Determine the [x, y] coordinate at the center of the cell enclosing the given text.  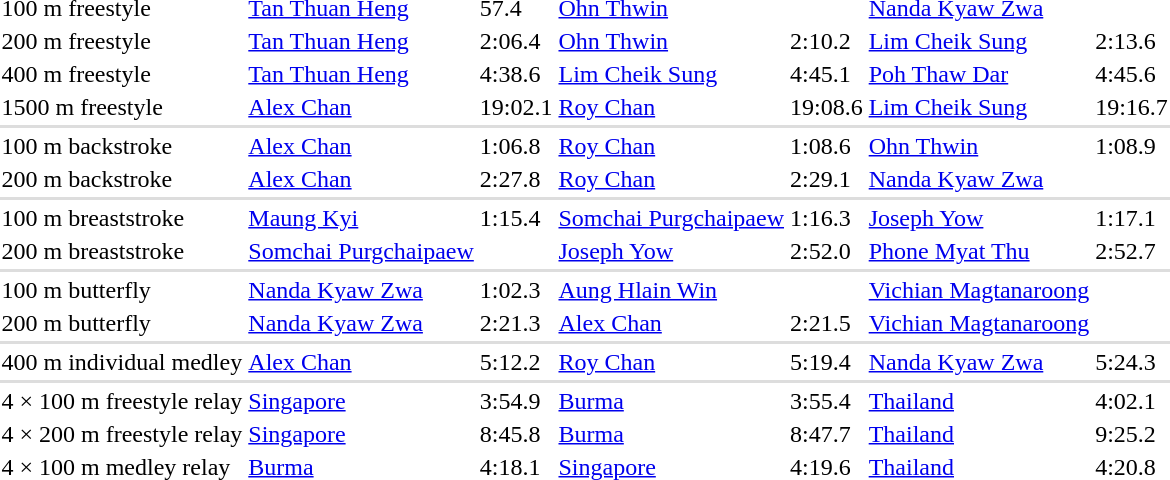
100 m breaststroke [122, 218]
2:52.0 [827, 251]
Phone Myat Thu [979, 251]
2:27.8 [516, 179]
400 m freestyle [122, 74]
Maung Kyi [362, 218]
200 m butterfly [122, 323]
1:16.3 [827, 218]
1500 m freestyle [122, 107]
3:55.4 [827, 401]
19:08.6 [827, 107]
2:21.3 [516, 323]
8:45.8 [516, 434]
2:21.5 [827, 323]
4:45.1 [827, 74]
200 m freestyle [122, 41]
19:16.7 [1132, 107]
400 m individual medley [122, 362]
5:24.3 [1132, 362]
4:45.6 [1132, 74]
4 × 200 m freestyle relay [122, 434]
200 m backstroke [122, 179]
4:38.6 [516, 74]
19:02.1 [516, 107]
5:19.4 [827, 362]
1:08.6 [827, 146]
2:06.4 [516, 41]
2:52.7 [1132, 251]
Poh Thaw Dar [979, 74]
2:10.2 [827, 41]
1:06.8 [516, 146]
100 m butterfly [122, 290]
8:47.7 [827, 434]
1:02.3 [516, 290]
4:02.1 [1132, 401]
100 m backstroke [122, 146]
Aung Hlain Win [672, 290]
5:12.2 [516, 362]
200 m breaststroke [122, 251]
2:29.1 [827, 179]
9:25.2 [1132, 434]
1:17.1 [1132, 218]
3:54.9 [516, 401]
1:15.4 [516, 218]
4 × 100 m freestyle relay [122, 401]
2:13.6 [1132, 41]
1:08.9 [1132, 146]
